Identify which cell holds the provided text, then report its [X, Y] central coordinate. 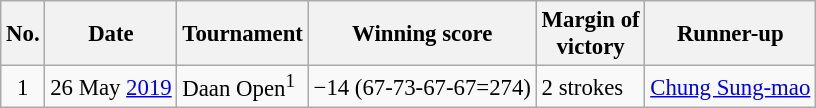
No. [23, 34]
Date [111, 34]
−14 (67-73-67-67=274) [422, 87]
1 [23, 87]
2 strokes [590, 87]
Winning score [422, 34]
Daan Open1 [242, 87]
Margin ofvictory [590, 34]
Chung Sung-mao [730, 87]
Tournament [242, 34]
Runner-up [730, 34]
26 May 2019 [111, 87]
